Determine the (X, Y) coordinate at the center of the cell enclosing the given text.  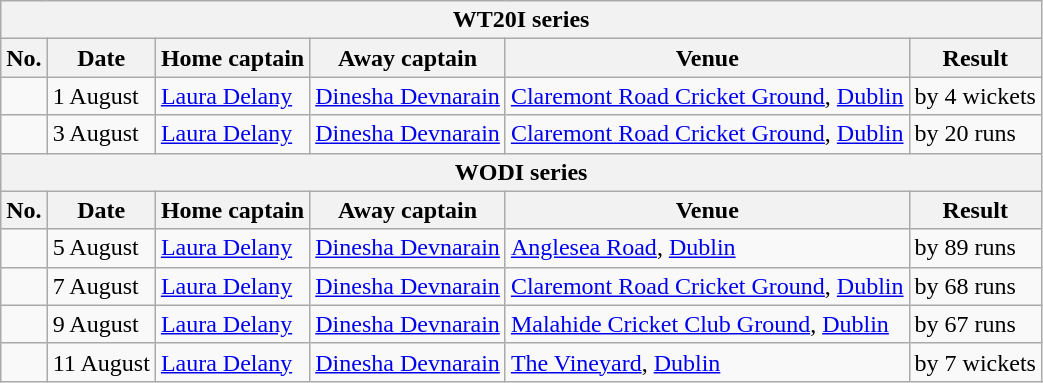
by 68 runs (975, 286)
3 August (101, 134)
by 7 wickets (975, 362)
by 20 runs (975, 134)
7 August (101, 286)
by 4 wickets (975, 96)
by 89 runs (975, 248)
9 August (101, 324)
by 67 runs (975, 324)
The Vineyard, Dublin (707, 362)
Malahide Cricket Club Ground, Dublin (707, 324)
Anglesea Road, Dublin (707, 248)
11 August (101, 362)
WT20I series (522, 20)
1 August (101, 96)
5 August (101, 248)
WODI series (522, 172)
